Extract the [X, Y] coordinate from the center of the cell holding the provided text.  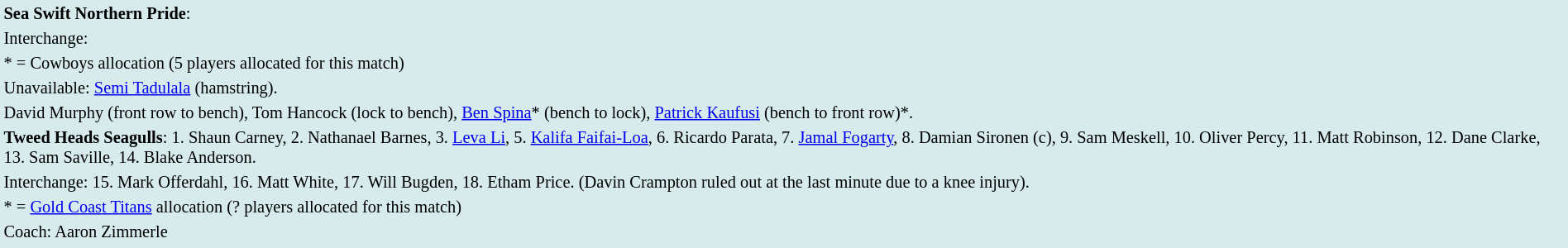
Sea Swift Northern Pride: [784, 13]
Coach: Aaron Zimmerle [784, 231]
* = Cowboys allocation (5 players allocated for this match) [784, 63]
* = Gold Coast Titans allocation (? players allocated for this match) [784, 207]
David Murphy (front row to bench), Tom Hancock (lock to bench), Ben Spina* (bench to lock), Patrick Kaufusi (bench to front row)*. [784, 112]
Interchange: [784, 38]
Unavailable: Semi Tadulala (hamstring). [784, 88]
